Determine the [x, y] coordinate at the center of the cell enclosing the given text.  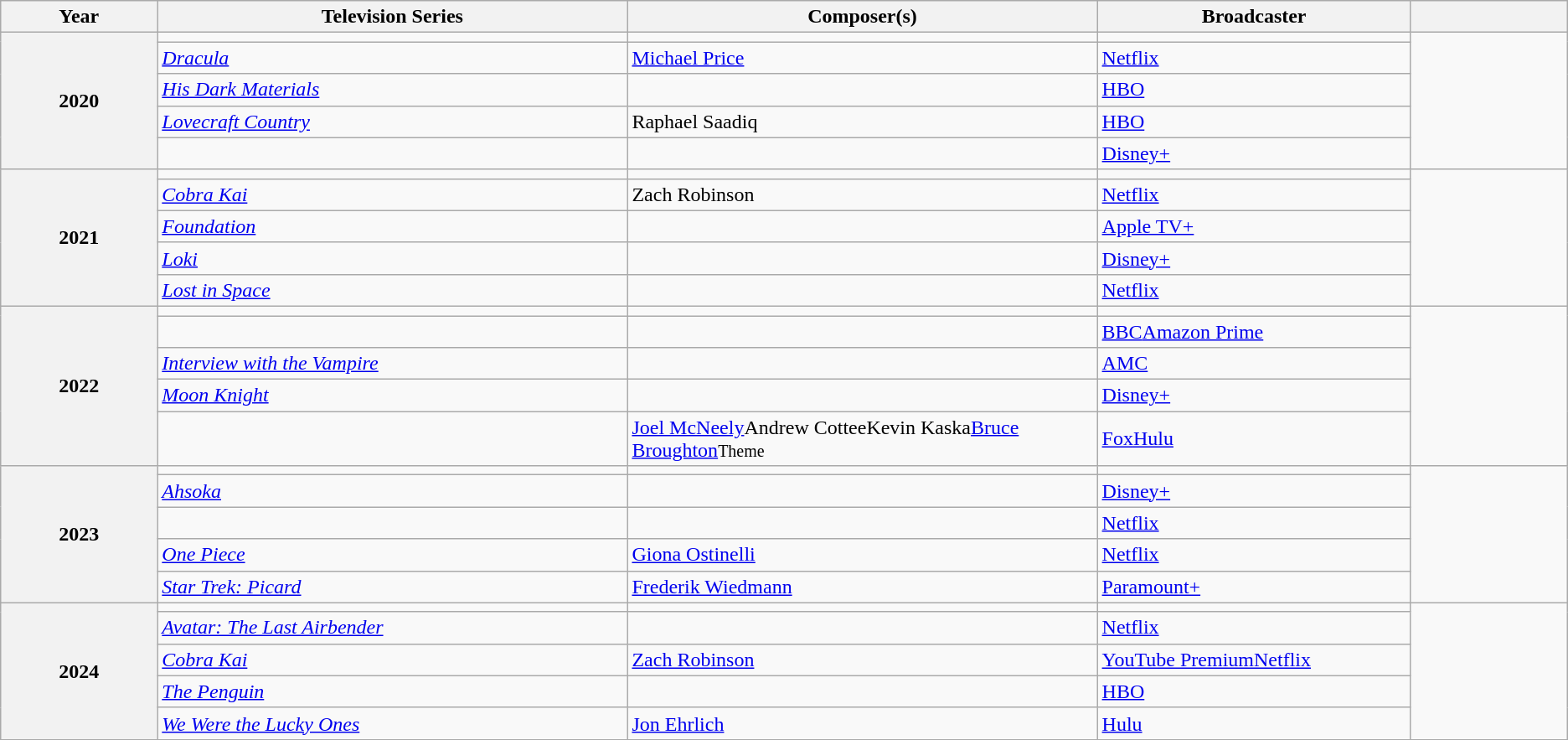
BBCAmazon Prime [1254, 331]
Broadcaster [1254, 17]
YouTube PremiumNetflix [1254, 660]
Foundation [392, 226]
2020 [79, 101]
Apple TV+ [1254, 226]
Moon Knight [392, 396]
One Piece [392, 555]
Year [79, 17]
Loki [392, 258]
FoxHulu [1254, 439]
Lovecraft Country [392, 122]
Composer(s) [863, 17]
Jon Ehrlich [863, 723]
2023 [79, 535]
The Penguin [392, 691]
Michael Price [863, 58]
Television Series [392, 17]
We Were the Lucky Ones [392, 723]
Dracula [392, 58]
2024 [79, 670]
Raphael Saadiq [863, 122]
Star Trek: Picard [392, 587]
Ahsoka [392, 491]
Paramount+ [1254, 587]
Lost in Space [392, 290]
His Dark Materials [392, 90]
2022 [79, 386]
2021 [79, 238]
Frederik Wiedmann [863, 587]
Joel McNeelyAndrew CotteeKevin KaskaBruce BroughtonTheme [863, 439]
Interview with the Vampire [392, 364]
AMC [1254, 364]
Giona Ostinelli [863, 555]
Avatar: The Last Airbender [392, 628]
Hulu [1254, 723]
